Detect which cell encompasses the target text, then output its [X, Y] center coordinate. 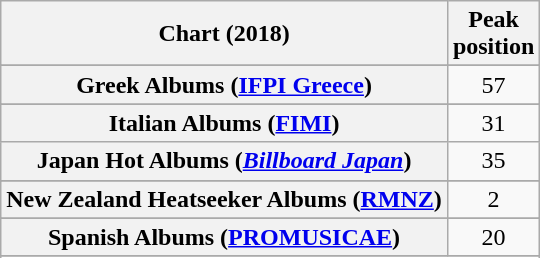
2 [493, 199]
Greek Albums (IFPI Greece) [224, 85]
57 [493, 85]
Spanish Albums (PROMUSICAE) [224, 237]
20 [493, 237]
31 [493, 123]
Italian Albums (FIMI) [224, 123]
Peak position [493, 34]
35 [493, 161]
Japan Hot Albums (Billboard Japan) [224, 161]
Chart (2018) [224, 34]
New Zealand Heatseeker Albums (RMNZ) [224, 199]
